Find where the given text appears and provide that cell's center as (X, Y) coordinate. 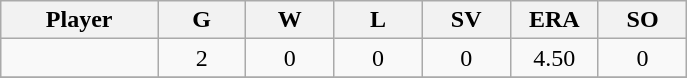
SV (466, 20)
Player (80, 20)
L (378, 20)
2 (202, 58)
W (290, 20)
ERA (554, 20)
SO (642, 20)
4.50 (554, 58)
G (202, 20)
